From the cell containing the given text, extract its center point as (x, y) coordinate. 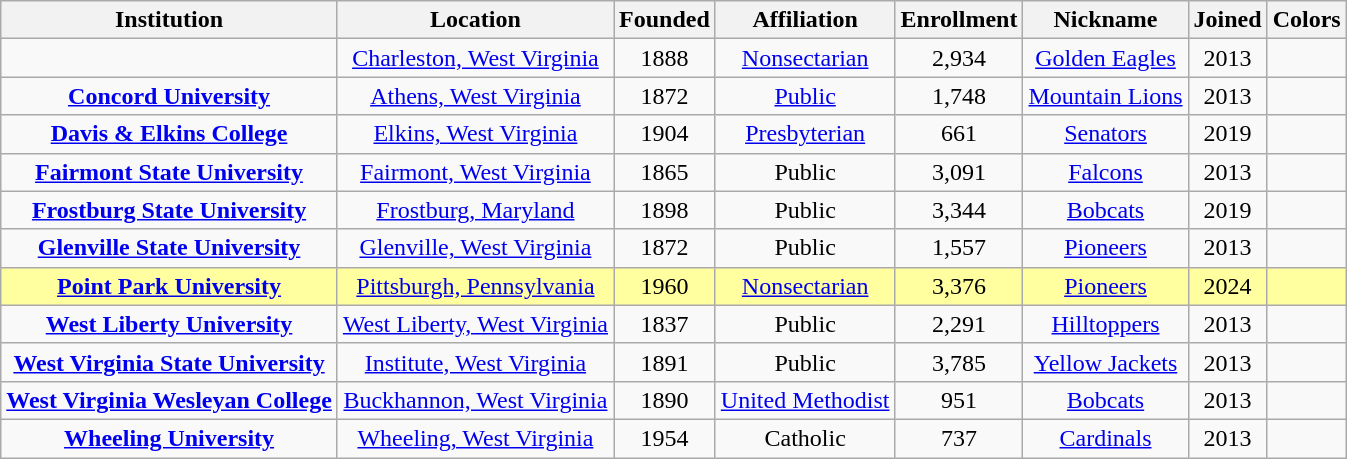
Buckhannon, West Virginia (475, 400)
Pittsburgh, Pennsylvania (475, 286)
Fairmont, West Virginia (475, 172)
Frostburg, Maryland (475, 210)
1904 (665, 134)
Catholic (805, 438)
Senators (1106, 134)
West Liberty University (170, 324)
Charleston, West Virginia (475, 58)
1865 (665, 172)
Golden Eagles (1106, 58)
Yellow Jackets (1106, 362)
Cardinals (1106, 438)
Athens, West Virginia (475, 96)
Frostburg State University (170, 210)
Hilltoppers (1106, 324)
Davis & Elkins College (170, 134)
Institution (170, 20)
1898 (665, 210)
Wheeling University (170, 438)
1890 (665, 400)
Point Park University (170, 286)
Enrollment (959, 20)
3,376 (959, 286)
2,291 (959, 324)
Institute, West Virginia (475, 362)
Colors (1306, 20)
2024 (1228, 286)
661 (959, 134)
Nickname (1106, 20)
1888 (665, 58)
Joined (1228, 20)
Location (475, 20)
1954 (665, 438)
Glenville, West Virginia (475, 248)
1837 (665, 324)
Falcons (1106, 172)
West Liberty, West Virginia (475, 324)
2,934 (959, 58)
West Virginia Wesleyan College (170, 400)
Fairmont State University (170, 172)
Presbyterian (805, 134)
Affiliation (805, 20)
1960 (665, 286)
Mountain Lions (1106, 96)
1,748 (959, 96)
United Methodist (805, 400)
Glenville State University (170, 248)
951 (959, 400)
1891 (665, 362)
3,344 (959, 210)
3,785 (959, 362)
Concord University (170, 96)
Founded (665, 20)
West Virginia State University (170, 362)
Elkins, West Virginia (475, 134)
737 (959, 438)
3,091 (959, 172)
Wheeling, West Virginia (475, 438)
1,557 (959, 248)
